Output the (x, y) coordinate of the center of the cell containing the given text.  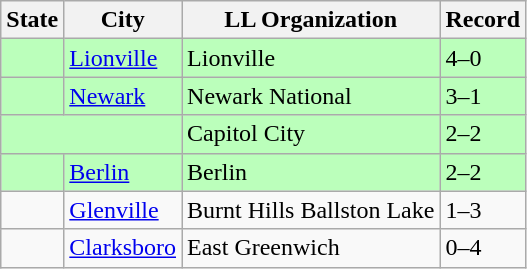
Newark National (311, 96)
City (123, 20)
State (32, 20)
3–1 (483, 96)
1–3 (483, 210)
East Greenwich (311, 248)
Newark (123, 96)
Capitol City (311, 134)
LL Organization (311, 20)
0–4 (483, 248)
4–0 (483, 58)
Burnt Hills Ballston Lake (311, 210)
Glenville (123, 210)
Record (483, 20)
Clarksboro (123, 248)
